Extract the [x, y] coordinate from the center of the cell holding the provided text.  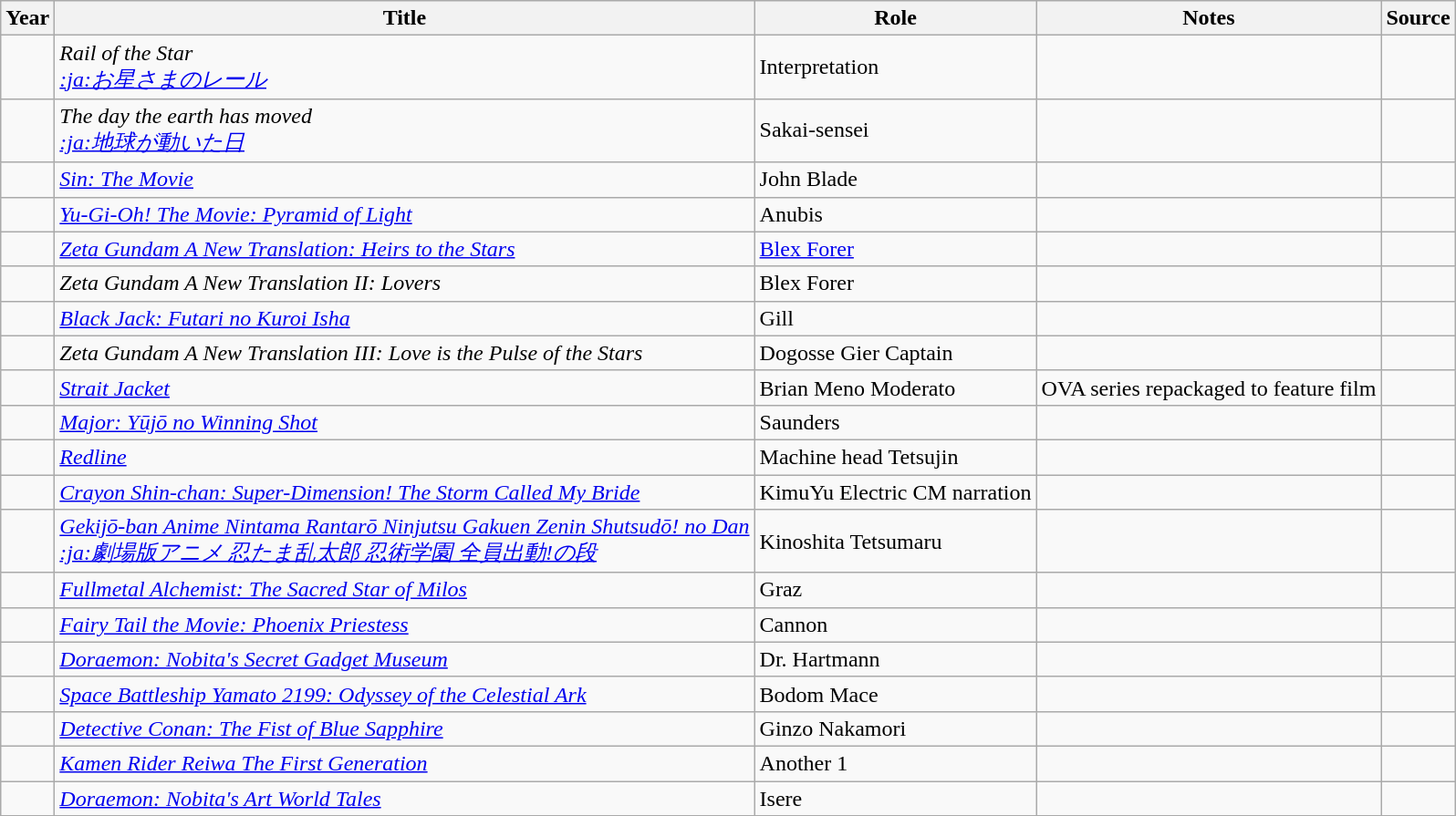
Dr. Hartmann [896, 659]
Yu-Gi-Oh! The Movie: Pyramid of Light [405, 214]
Redline [405, 457]
Black Jack: Futari no Kuroi Isha [405, 318]
Rail of the Star:ja:お星さまのレール [405, 67]
Ginzo Nakamori [896, 728]
Year [27, 18]
Sakai-sensei [896, 130]
Crayon Shin-chan: Super-Dimension! The Storm Called My Bride [405, 491]
Space Battleship Yamato 2199: Odyssey of the Celestial Ark [405, 694]
Interpretation [896, 67]
OVA series repackaged to feature film [1209, 387]
Dogosse Gier Captain [896, 353]
Fullmetal Alchemist: The Sacred Star of Milos [405, 590]
KimuYu Electric CM narration [896, 491]
Notes [1209, 18]
Source [1418, 18]
Doraemon: Nobita's Art World Tales [405, 798]
Zeta Gundam A New Translation III: Love is the Pulse of the Stars [405, 353]
Zeta Gundam A New Translation: Heirs to the Stars [405, 249]
Role [896, 18]
Major: Yūjō no Winning Shot [405, 422]
Fairy Tail the Movie: Phoenix Priestess [405, 625]
Gill [896, 318]
Strait Jacket [405, 387]
Graz [896, 590]
Detective Conan: The Fist of Blue Sapphire [405, 728]
Isere [896, 798]
Cannon [896, 625]
Brian Meno Moderato [896, 387]
Doraemon: Nobita's Secret Gadget Museum [405, 659]
Gekijō-ban Anime Nintama Rantarō Ninjutsu Gakuen Zenin Shutsudō! no Dan:ja:劇場版アニメ 忍たま乱太郎 忍術学園 全員出動!の段 [405, 542]
Kamen Rider Reiwa The First Generation [405, 763]
Saunders [896, 422]
John Blade [896, 180]
Anubis [896, 214]
Another 1 [896, 763]
Machine head Tetsujin [896, 457]
Bodom Mace [896, 694]
Kinoshita Tetsumaru [896, 542]
The day the earth has moved:ja:地球が動いた日 [405, 130]
Sin: The Movie [405, 180]
Title [405, 18]
Zeta Gundam A New Translation II: Lovers [405, 284]
